Determine the (x, y) coordinate at the center of the cell enclosing the given text.  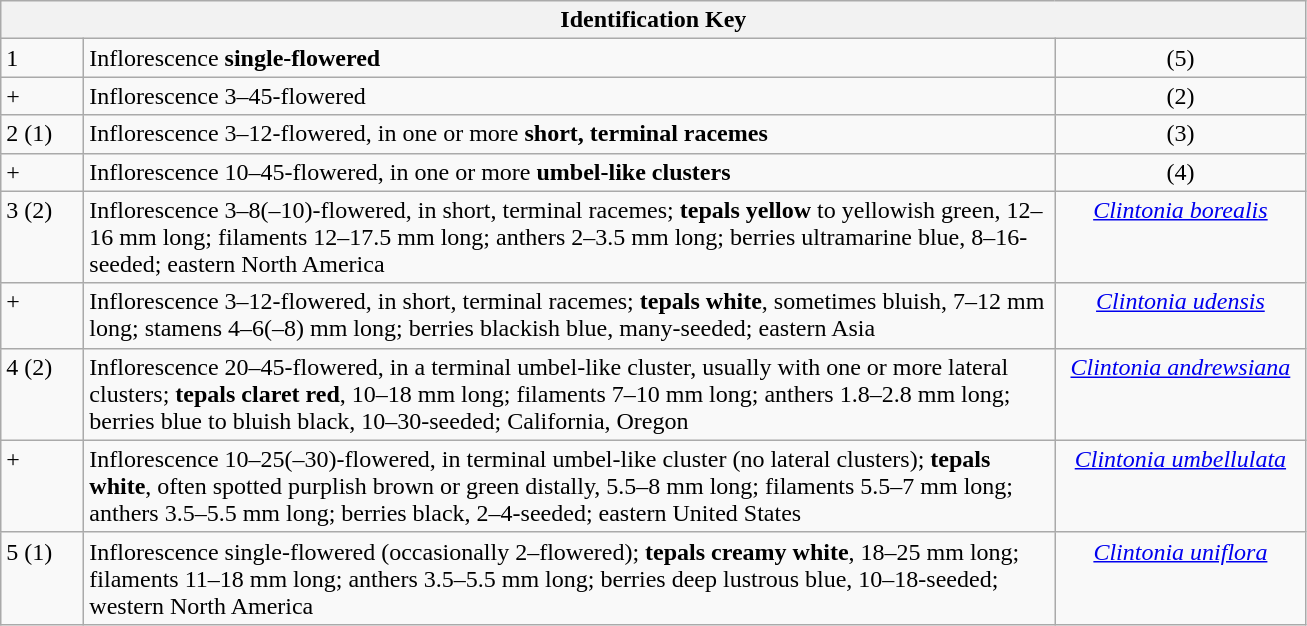
Clintonia umbellulata (1180, 486)
Inflorescence single-flowered (570, 58)
Inflorescence 3–12-flowered, in one or more short, terminal racemes (570, 134)
Inflorescence 10–45-flowered, in one or more umbel-like clusters (570, 172)
(2) (1180, 96)
1 (42, 58)
(4) (1180, 172)
(3) (1180, 134)
5 (1) (42, 578)
3 (2) (42, 237)
Clintonia andrewsiana (1180, 394)
Clintonia udensis (1180, 316)
(5) (1180, 58)
2 (1) (42, 134)
Inflorescence 3–45-flowered (570, 96)
Clintonia uniflora (1180, 578)
4 (2) (42, 394)
Identification Key (654, 20)
Clintonia borealis (1180, 237)
